For the text-containing cell, return its midpoint in (x, y) coordinate format. 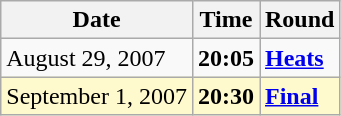
20:05 (226, 58)
September 1, 2007 (97, 96)
August 29, 2007 (97, 58)
Heats (300, 58)
Time (226, 20)
Final (300, 96)
Round (300, 20)
20:30 (226, 96)
Date (97, 20)
